Pinpoint the cell where the given text exists, returning its (x, y) midpoint coordinate. 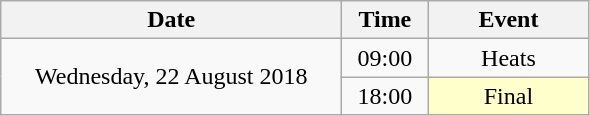
Date (172, 20)
Heats (508, 58)
09:00 (385, 58)
Event (508, 20)
Final (508, 96)
18:00 (385, 96)
Wednesday, 22 August 2018 (172, 77)
Time (385, 20)
